Scan for the cell matching the given text and deliver its [x, y] coordinate at center. 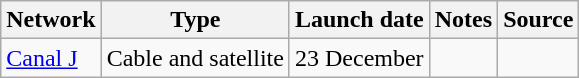
23 December [359, 58]
Source [538, 20]
Canal J [51, 58]
Cable and satellite [195, 58]
Notes [463, 20]
Network [51, 20]
Launch date [359, 20]
Type [195, 20]
